Return (x, y) of the center of cell containing provided text 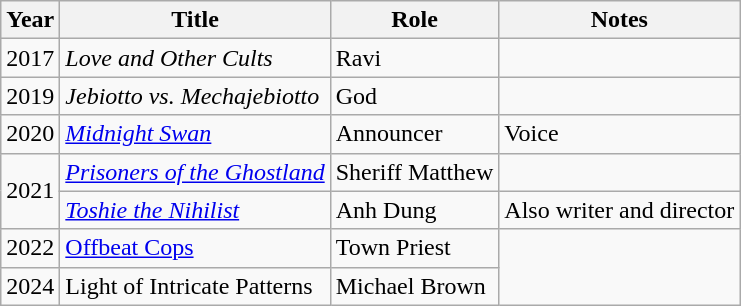
God (414, 96)
Midnight Swan (195, 134)
Ravi (414, 58)
Town Priest (414, 248)
2019 (30, 96)
Also writer and director (620, 210)
Anh Dung (414, 210)
Voice (620, 134)
Toshie the Nihilist (195, 210)
2020 (30, 134)
Notes (620, 20)
Offbeat Cops (195, 248)
Light of Intricate Patterns (195, 286)
Title (195, 20)
Sheriff Matthew (414, 172)
Year (30, 20)
Love and Other Cults (195, 58)
Role (414, 20)
2021 (30, 191)
Announcer (414, 134)
2024 (30, 286)
Prisoners of the Ghostland (195, 172)
2022 (30, 248)
Michael Brown (414, 286)
2017 (30, 58)
Jebiotto vs. Mechajebiotto (195, 96)
